Provide the (X, Y) coordinate of the cell's center where the given text is located.  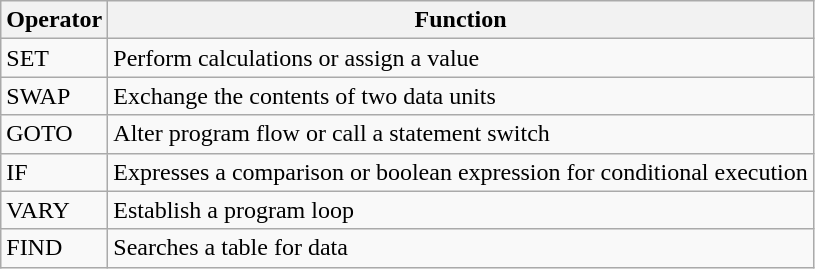
FIND (54, 248)
SWAP (54, 96)
GOTO (54, 134)
Searches a table for data (461, 248)
Function (461, 20)
VARY (54, 210)
Alter program flow or call a statement switch (461, 134)
Expresses a comparison or boolean expression for conditional execution (461, 172)
Exchange the contents of two data units (461, 96)
Perform calculations or assign a value (461, 58)
IF (54, 172)
Establish a program loop (461, 210)
SET (54, 58)
Operator (54, 20)
